Return (x, y) of the center of cell containing provided text 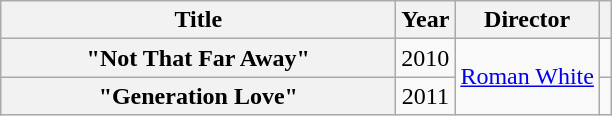
2011 (426, 96)
Year (426, 20)
Director (528, 20)
Roman White (528, 77)
2010 (426, 58)
"Not That Far Away" (198, 58)
"Generation Love" (198, 96)
Title (198, 20)
